Return [X, Y] of the center of cell containing provided text 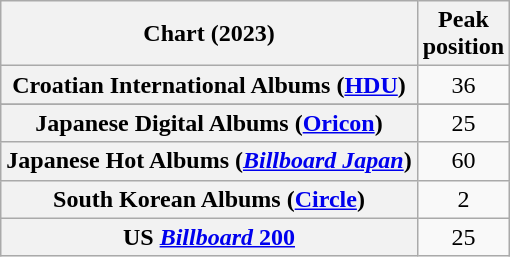
US Billboard 200 [209, 237]
60 [463, 161]
Japanese Hot Albums (Billboard Japan) [209, 161]
Japanese Digital Albums (Oricon) [209, 123]
2 [463, 199]
Chart (2023) [209, 34]
36 [463, 85]
South Korean Albums (Circle) [209, 199]
Croatian International Albums (HDU) [209, 85]
Peakposition [463, 34]
